For the text-containing cell, return its midpoint in (x, y) coordinate format. 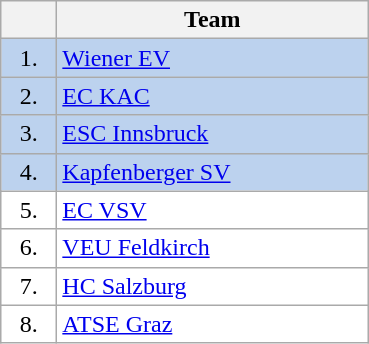
2. (29, 96)
Wiener EV (212, 58)
HC Salzburg (212, 286)
EC VSV (212, 210)
3. (29, 134)
4. (29, 172)
1. (29, 58)
ATSE Graz (212, 324)
EC KAC (212, 96)
8. (29, 324)
Kapfenberger SV (212, 172)
6. (29, 248)
7. (29, 286)
VEU Feldkirch (212, 248)
5. (29, 210)
Team (212, 20)
ESC Innsbruck (212, 134)
